Identify which cell holds the provided text, then report its (X, Y) central coordinate. 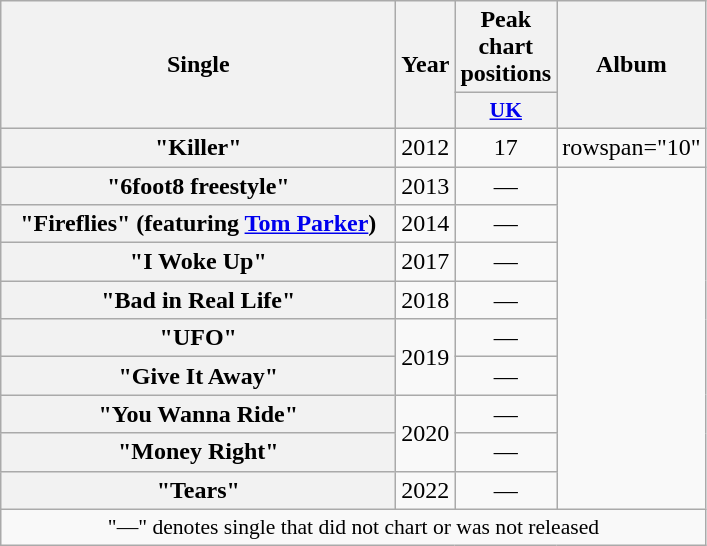
rowspan="10" (632, 147)
"—" denotes single that did not chart or was not released (354, 527)
"6foot8 freestyle" (198, 185)
UK (506, 111)
17 (506, 147)
2019 (426, 357)
Year (426, 65)
2017 (426, 262)
2012 (426, 147)
"UFO" (198, 338)
"I Woke Up" (198, 262)
"Give It Away" (198, 376)
2014 (426, 224)
"Killer" (198, 147)
2018 (426, 300)
Peak chart positions (506, 47)
"You Wanna Ride" (198, 414)
"Fireflies" (featuring Tom Parker) (198, 224)
2020 (426, 433)
"Money Right" (198, 452)
"Tears" (198, 490)
Album (632, 65)
Single (198, 65)
"Bad in Real Life" (198, 300)
2013 (426, 185)
2022 (426, 490)
